Identify which cell holds the provided text, then report its [x, y] central coordinate. 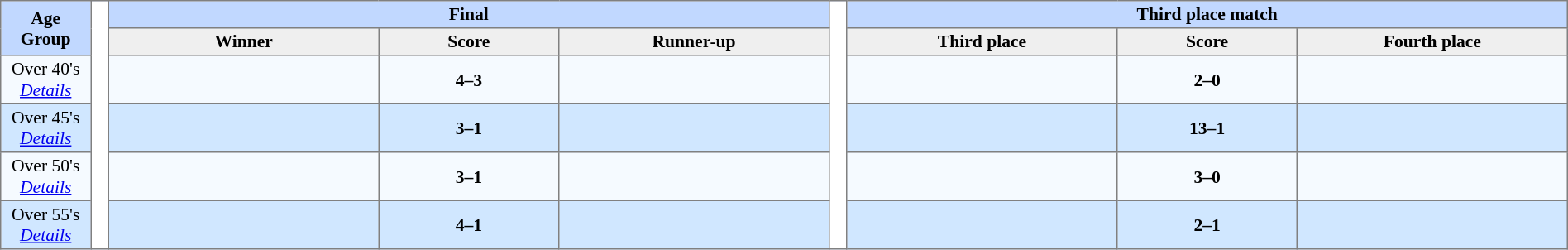
Over 55'sDetails [46, 224]
Third place [982, 41]
Over 45'sDetails [46, 127]
Over 40'sDetails [46, 79]
Winner [243, 41]
4–1 [469, 224]
Over 50'sDetails [46, 176]
Third place match [1207, 15]
Fourth place [1432, 41]
Runner-up [695, 41]
4–3 [469, 79]
Final [468, 15]
2–1 [1207, 224]
13–1 [1207, 127]
2–0 [1207, 79]
Age Group [46, 28]
3–0 [1207, 176]
